Return (x, y) of the center of cell containing provided text 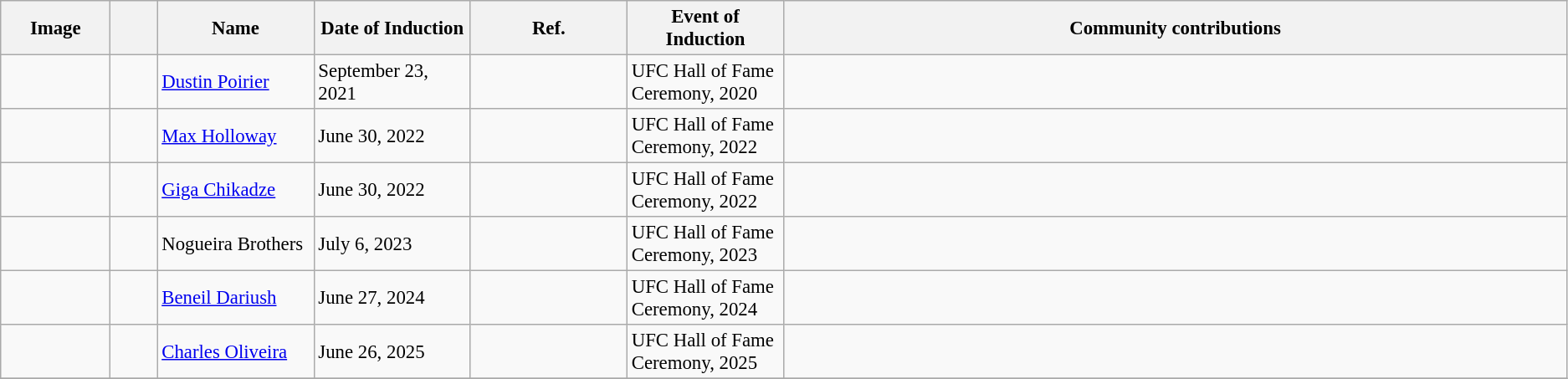
June 26, 2025 (392, 351)
UFC Hall of Fame Ceremony, 2023 (705, 244)
Image (55, 28)
Community contributions (1176, 28)
June 27, 2024 (392, 298)
UFC Hall of Fame Ceremony, 2020 (705, 82)
Nogueira Brothers (236, 244)
Giga Chikadze (236, 191)
UFC Hall of Fame Ceremony, 2025 (705, 351)
Date of Induction (392, 28)
UFC Hall of Fame Ceremony, 2024 (705, 298)
Ref. (549, 28)
September 23, 2021 (392, 82)
Name (236, 28)
Dustin Poirier (236, 82)
July 6, 2023 (392, 244)
Event of Induction (705, 28)
Max Holloway (236, 136)
Charles Oliveira (236, 351)
Beneil Dariush (236, 298)
